Return [X, Y] of the center of cell containing provided text 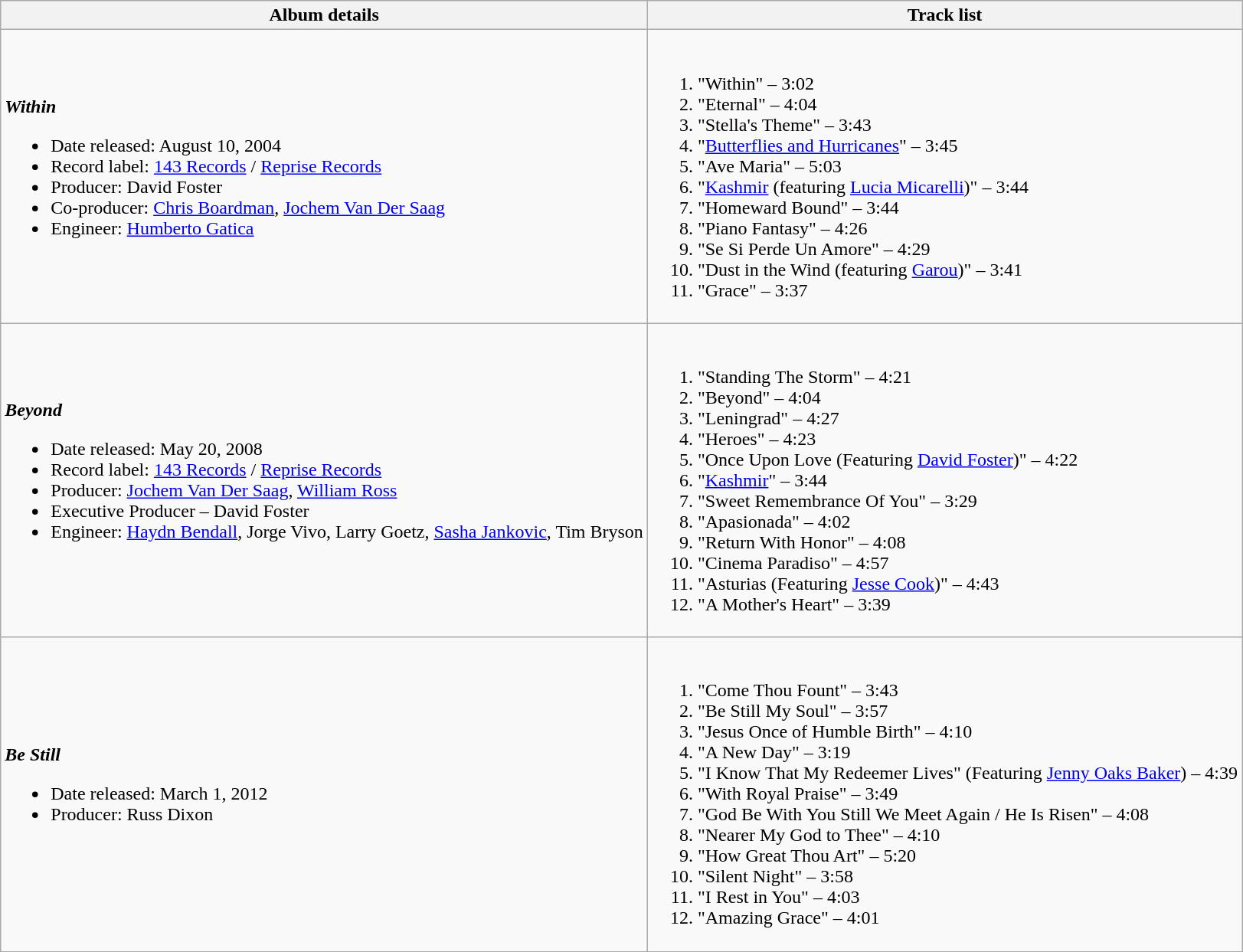
Album details [325, 15]
Track list [944, 15]
Be StillDate released: March 1, 2012Producer: Russ Dixon [325, 794]
